Determine the [X, Y] coordinate at the center of the cell enclosing the given text.  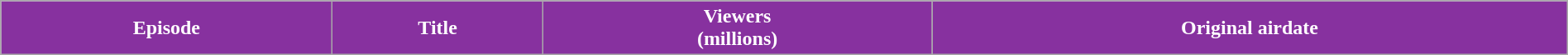
Original airdate [1250, 28]
Episode [167, 28]
Title [437, 28]
Viewers(millions) [737, 28]
